For the text-containing cell, return its midpoint in (x, y) coordinate format. 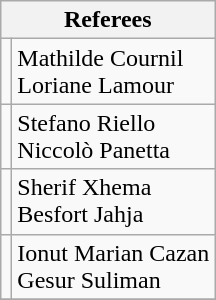
Ionut Marian CazanGesur Suliman (114, 266)
Referees (108, 20)
Sherif XhemaBesfort Jahja (114, 202)
Mathilde CournilLoriane Lamour (114, 72)
Stefano RielloNiccolò Panetta (114, 136)
